Return (x, y) of the center of cell containing provided text 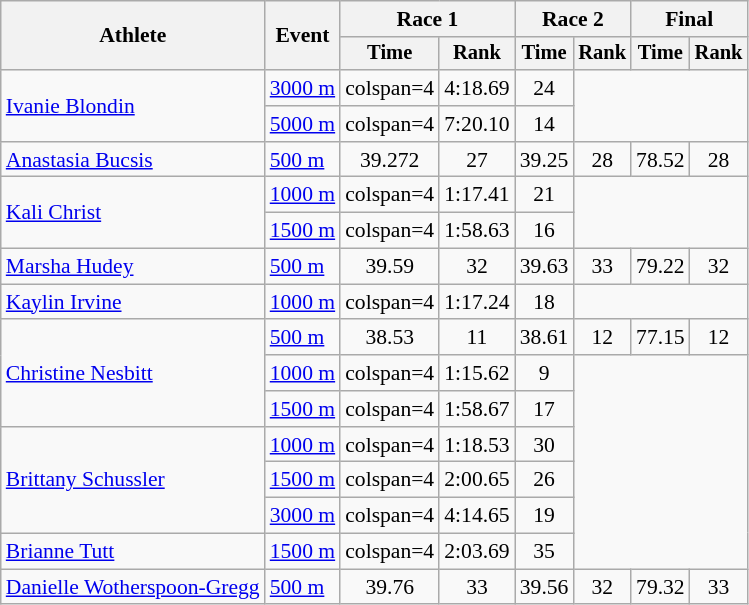
4:14.65 (476, 516)
39.25 (544, 160)
1:15.62 (476, 373)
Anastasia Bucsis (133, 160)
77.15 (660, 338)
Ivanie Blondin (133, 106)
14 (544, 124)
9 (544, 373)
1:58.67 (476, 409)
Kali Christ (133, 212)
1:18.53 (476, 445)
Christine Nesbitt (133, 374)
4:18.69 (476, 88)
Race 1 (428, 19)
30 (544, 445)
Brianne Tutt (133, 552)
5000 m (302, 124)
2:00.65 (476, 480)
27 (476, 160)
79.32 (660, 587)
Danielle Wotherspoon-Gregg (133, 587)
39.63 (544, 267)
19 (544, 516)
17 (544, 409)
Race 2 (573, 19)
Event (302, 36)
18 (544, 302)
Brittany Schussler (133, 480)
39.56 (544, 587)
2:03.69 (476, 552)
1:58.63 (476, 231)
24 (544, 88)
1:17.24 (476, 302)
39.272 (390, 160)
39.76 (390, 587)
79.22 (660, 267)
Athlete (133, 36)
Marsha Hudey (133, 267)
Kaylin Irvine (133, 302)
7:20.10 (476, 124)
16 (544, 231)
Final (689, 19)
39.59 (390, 267)
78.52 (660, 160)
1:17.41 (476, 195)
11 (476, 338)
38.53 (390, 338)
26 (544, 480)
38.61 (544, 338)
35 (544, 552)
21 (544, 195)
